Pinpoint the cell where the given text exists, returning its [x, y] midpoint coordinate. 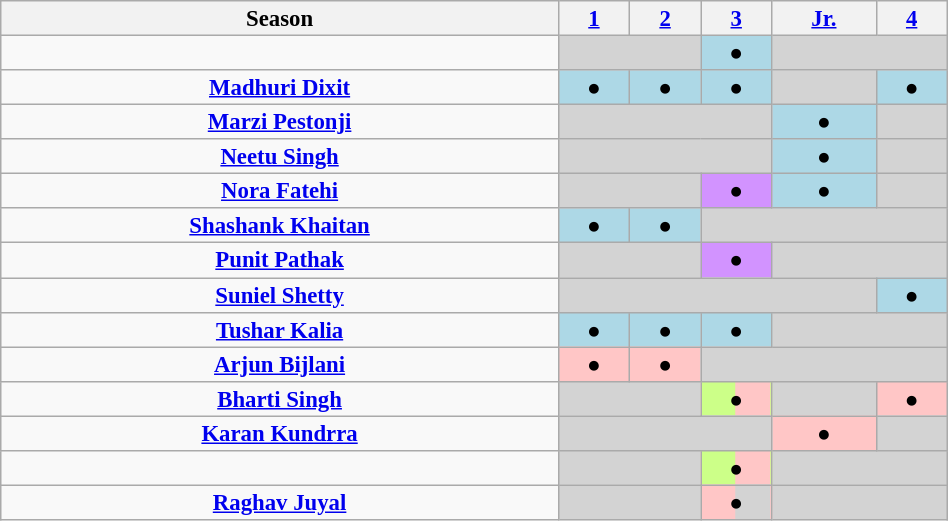
3 [736, 18]
Raghav Juyal [280, 502]
Jr. [824, 18]
Karan Kundrra [280, 434]
2 [666, 18]
Shashank Khaitan [280, 226]
4 [912, 18]
Neetu Singh [280, 156]
Season [280, 18]
Tushar Kalia [280, 330]
Suniel Shetty [280, 296]
Punit Pathak [280, 260]
Marzi Pestonji [280, 122]
Nora Fatehi [280, 192]
Arjun Bijlani [280, 364]
1 [594, 18]
Madhuri Dixit [280, 88]
Bharti Singh [280, 398]
